Locate the cell with the specified text and output its [x, y] center coordinate. 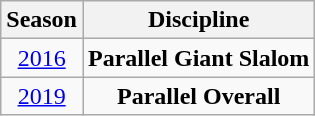
Season [42, 20]
2019 [42, 96]
2016 [42, 58]
Parallel Overall [198, 96]
Parallel Giant Slalom [198, 58]
Discipline [198, 20]
